Pinpoint the cell where the given text exists, returning its (X, Y) midpoint coordinate. 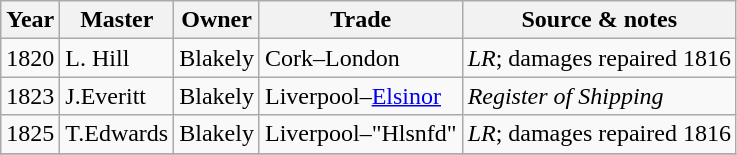
Liverpool–Elsinor (360, 96)
1823 (30, 96)
Year (30, 20)
Liverpool–"Hlsnfd" (360, 134)
Trade (360, 20)
J.Everitt (117, 96)
L. Hill (117, 58)
Owner (217, 20)
Cork–London (360, 58)
Source & notes (599, 20)
1820 (30, 58)
Master (117, 20)
1825 (30, 134)
T.Edwards (117, 134)
Register of Shipping (599, 96)
